Extract the [X, Y] coordinate from the center of the cell holding the provided text.  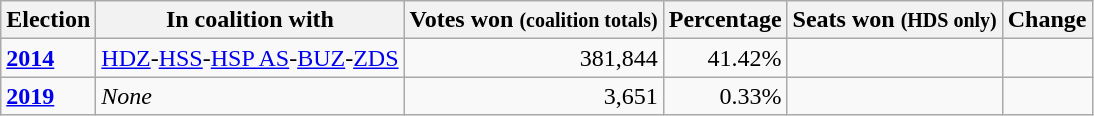
Votes won (coalition totals) [534, 20]
In coalition with [250, 20]
2014 [48, 58]
3,651 [534, 96]
Seats won (HDS only) [894, 20]
Election [48, 20]
Percentage [725, 20]
HDZ-HSS-HSP AS-BUZ-ZDS [250, 58]
0.33% [725, 96]
381,844 [534, 58]
None [250, 96]
2019 [48, 96]
41.42% [725, 58]
Change [1047, 20]
